Search for the cell housing the specified text and yield its [x, y] center coordinate. 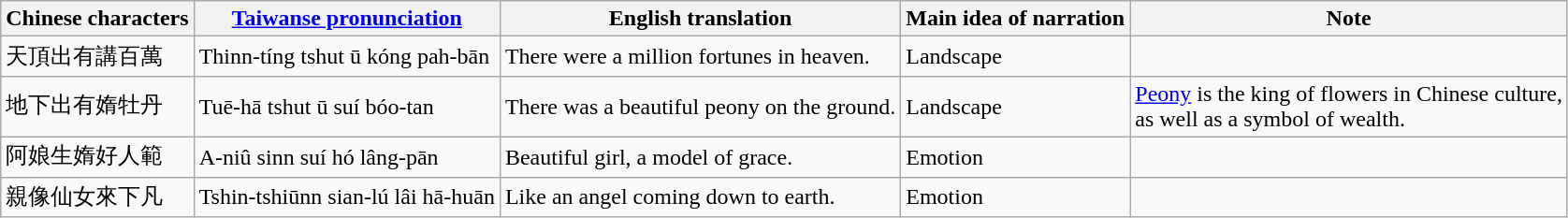
Main idea of narration [1016, 19]
English translation [700, 19]
Chinese characters [97, 19]
Note [1349, 19]
親像仙女來下凡 [97, 196]
Beautiful girl, a model of grace. [700, 157]
Peony is the king of flowers in Chinese culture,as well as a symbol of wealth. [1349, 107]
Tshin-tshiūnn sian-lú lâi hā-huān [346, 196]
Thinn-tíng tshut ū kóng pah-bān [346, 56]
阿娘生媠好人範 [97, 157]
A-niû sinn suí hó lâng-pān [346, 157]
There were a million fortunes in heaven. [700, 56]
Like an angel coming down to earth. [700, 196]
Tuē-hā tshut ū suí bóo-tan [346, 107]
地下出有媠牡丹 [97, 107]
Taiwanse pronunciation [346, 19]
天頂出有講百萬 [97, 56]
There was a beautiful peony on the ground. [700, 107]
